Extract the (X, Y) coordinate from the center of the cell holding the provided text.  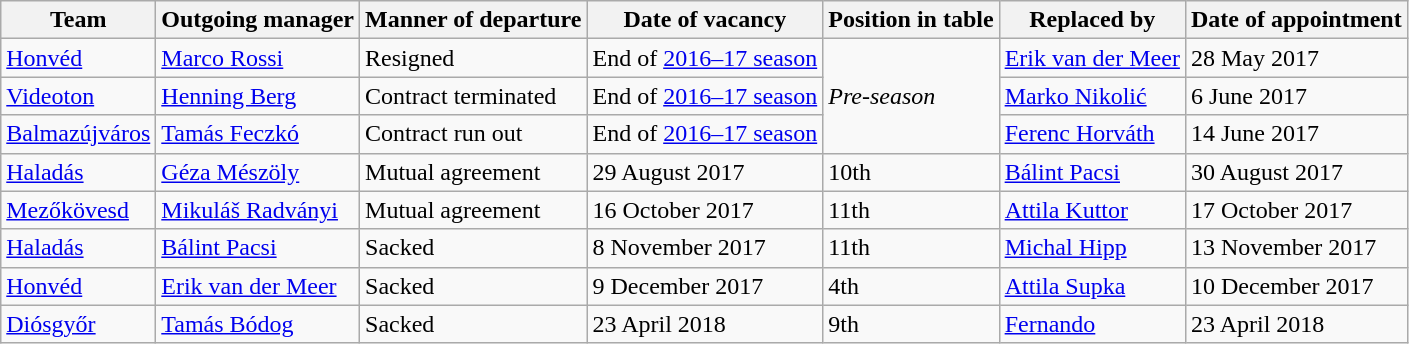
Tamás Feczkó (258, 134)
Replaced by (1092, 20)
Position in table (911, 20)
Date of vacancy (705, 20)
Diósgyőr (78, 324)
Contract terminated (474, 96)
Marco Rossi (258, 58)
Attila Kuttor (1092, 210)
Mikuláš Radványi (258, 210)
Marko Nikolić (1092, 96)
28 May 2017 (1296, 58)
Ferenc Horváth (1092, 134)
Michal Hipp (1092, 248)
Pre-season (911, 96)
Attila Supka (1092, 286)
10 December 2017 (1296, 286)
9th (911, 324)
8 November 2017 (705, 248)
Mezőkövesd (78, 210)
13 November 2017 (1296, 248)
30 August 2017 (1296, 172)
Resigned (474, 58)
17 October 2017 (1296, 210)
Fernando (1092, 324)
Videoton (78, 96)
Henning Berg (258, 96)
Outgoing manager (258, 20)
16 October 2017 (705, 210)
Tamás Bódog (258, 324)
Géza Mészöly (258, 172)
Manner of departure (474, 20)
4th (911, 286)
Balmazújváros (78, 134)
9 December 2017 (705, 286)
Team (78, 20)
10th (911, 172)
14 June 2017 (1296, 134)
6 June 2017 (1296, 96)
Contract run out (474, 134)
Date of appointment (1296, 20)
29 August 2017 (705, 172)
